For the text-containing cell, return its midpoint in (X, Y) coordinate format. 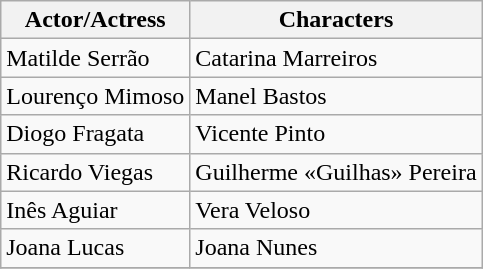
Catarina Marreiros (336, 58)
Ricardo Viegas (96, 172)
Inês Aguiar (96, 210)
Matilde Serrão (96, 58)
Diogo Fragata (96, 134)
Joana Lucas (96, 248)
Lourenço Mimoso (96, 96)
Characters (336, 20)
Vera Veloso (336, 210)
Actor/Actress (96, 20)
Guilherme «Guilhas» Pereira (336, 172)
Manel Bastos (336, 96)
Joana Nunes (336, 248)
Vicente Pinto (336, 134)
